Identify which cell holds the provided text, then report its [x, y] central coordinate. 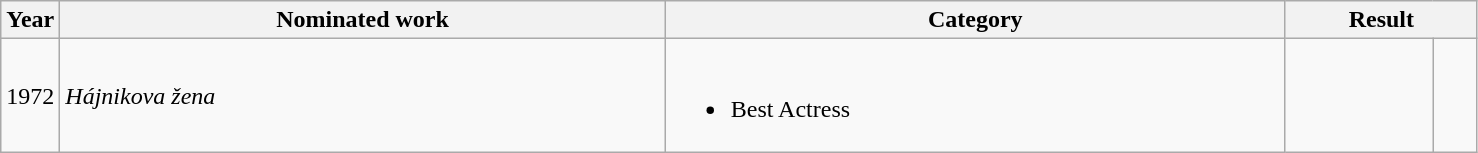
Best Actress [975, 96]
1972 [30, 96]
Result [1381, 20]
Year [30, 20]
Nominated work [362, 20]
Hájnikova žena [362, 96]
Category [975, 20]
